Scan for the cell matching the given text and deliver its [X, Y] coordinate at center. 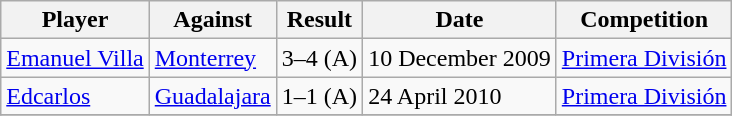
Edcarlos [75, 96]
Result [319, 20]
Competition [644, 20]
Emanuel Villa [75, 58]
Monterrey [212, 58]
3–4 (A) [319, 58]
Against [212, 20]
10 December 2009 [460, 58]
Player [75, 20]
24 April 2010 [460, 96]
1–1 (A) [319, 96]
Guadalajara [212, 96]
Date [460, 20]
